Extract the [x, y] coordinate from the center of the cell holding the provided text.  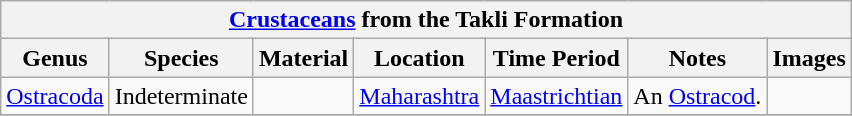
Genus [55, 58]
Material [303, 58]
Time Period [556, 58]
Crustaceans from the Takli Formation [426, 20]
Location [420, 58]
Notes [698, 58]
Maastrichtian [556, 96]
Images [809, 58]
Indeterminate [181, 96]
An Ostracod. [698, 96]
Maharashtra [420, 96]
Species [181, 58]
Ostracoda [55, 96]
